Output the (X, Y) coordinate of the center of the cell containing the given text.  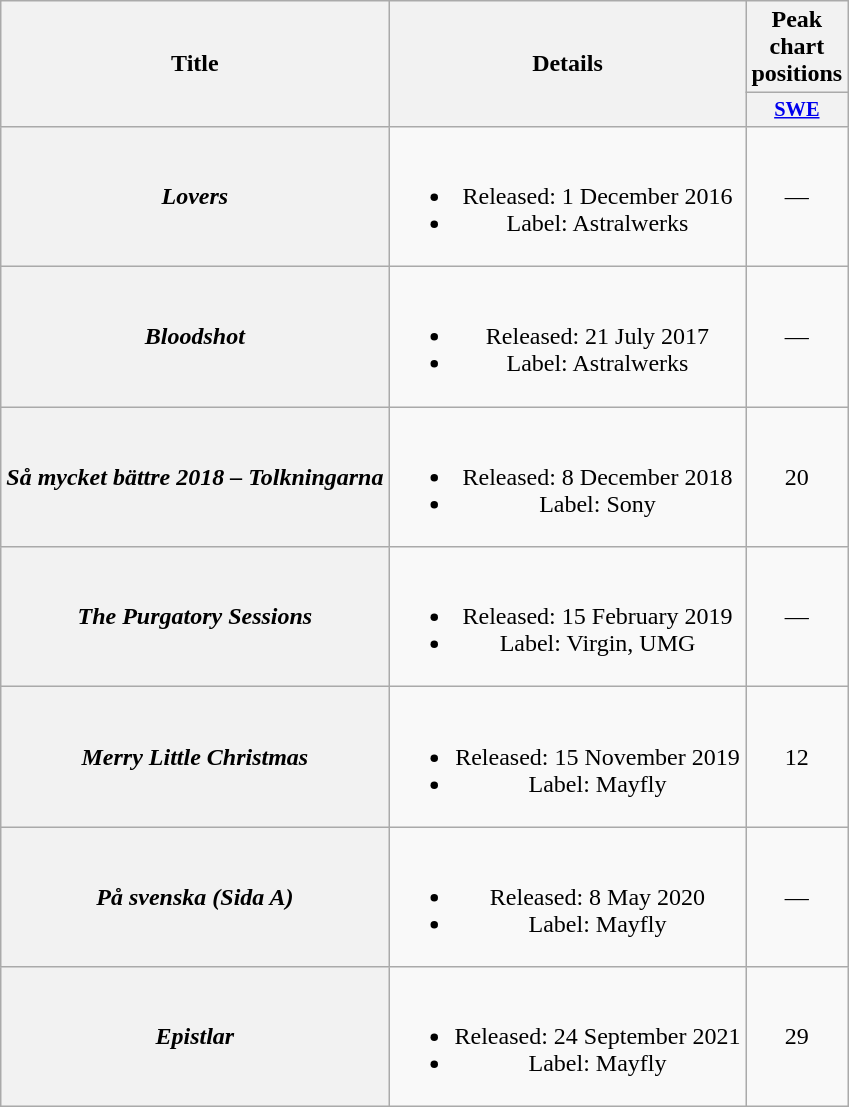
Released: 8 December 2018Label: Sony (568, 477)
Released: 15 February 2019Label: Virgin, UMG (568, 617)
Released: 21 July 2017Label: Astralwerks (568, 337)
Details (568, 64)
Lovers (195, 196)
Epistlar (195, 1037)
Merry Little Christmas (195, 757)
Released: 24 September 2021Label: Mayfly (568, 1037)
20 (797, 477)
Title (195, 64)
På svenska (Sida A) (195, 897)
Released: 8 May 2020Label: Mayfly (568, 897)
SWE (797, 110)
Released: 15 November 2019Label: Mayfly (568, 757)
Peak chart positions (797, 47)
Bloodshot (195, 337)
29 (797, 1037)
12 (797, 757)
Så mycket bättre 2018 – Tolkningarna (195, 477)
The Purgatory Sessions (195, 617)
Released: 1 December 2016Label: Astralwerks (568, 196)
